Scan for the cell matching the given text and deliver its [x, y] coordinate at center. 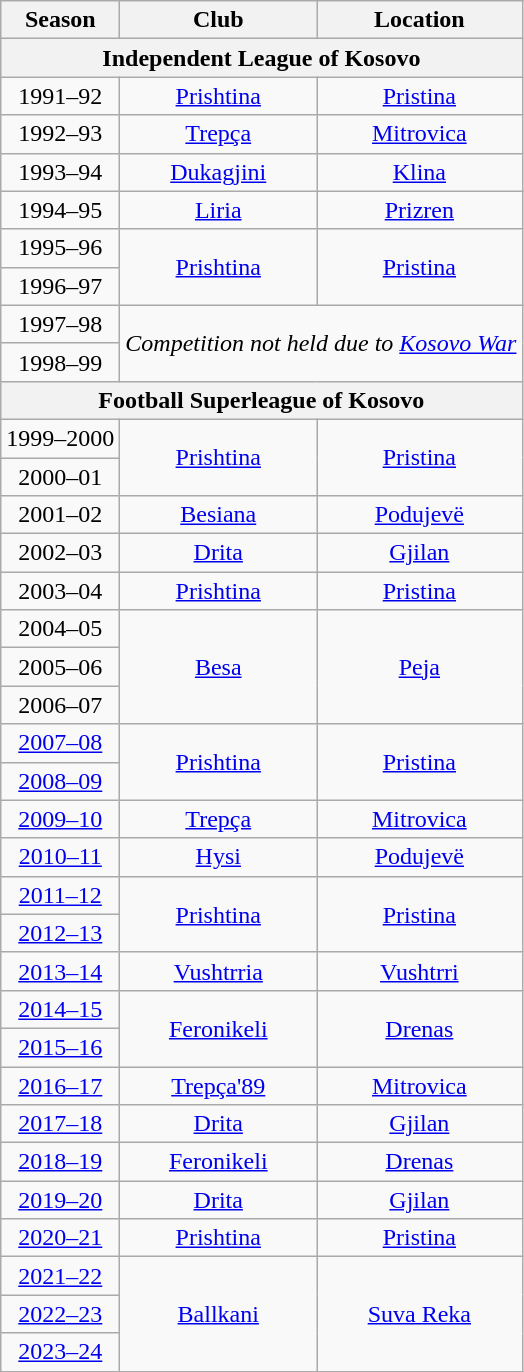
2016–17 [60, 1085]
2018–19 [60, 1162]
Ballkani [218, 1314]
2003–04 [60, 591]
2012–13 [60, 933]
Club [218, 20]
1999–2000 [60, 438]
1998–99 [60, 362]
Season [60, 20]
2000–01 [60, 477]
Vushtrria [218, 971]
Peja [420, 667]
Besiana [218, 515]
Suva Reka [420, 1314]
Prizren [420, 210]
1992–93 [60, 134]
2001–02 [60, 515]
Competition not held due to Kosovo War [321, 343]
2009–10 [60, 819]
2020–21 [60, 1238]
2013–14 [60, 971]
2011–12 [60, 895]
2014–15 [60, 1009]
1993–94 [60, 172]
Liria [218, 210]
Vushtrri [420, 971]
Trepça'89 [218, 1085]
Football Superleague of Kosovo [262, 400]
2015–16 [60, 1047]
1996–97 [60, 286]
Hysi [218, 857]
2007–08 [60, 743]
1995–96 [60, 248]
2005–06 [60, 667]
2022–23 [60, 1314]
2010–11 [60, 857]
2017–18 [60, 1124]
Location [420, 20]
2008–09 [60, 781]
Dukagjini [218, 172]
2004–05 [60, 629]
1994–95 [60, 210]
2006–07 [60, 705]
2021–22 [60, 1276]
Klina [420, 172]
2023–24 [60, 1352]
Besa [218, 667]
1997–98 [60, 324]
2019–20 [60, 1200]
1991–92 [60, 96]
Independent League of Kosovo [262, 58]
2002–03 [60, 553]
